Locate the cell with the specified text and output its [X, Y] center coordinate. 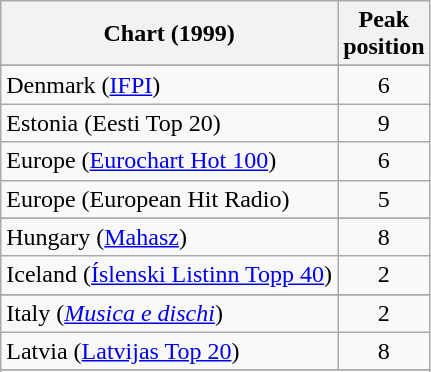
Hungary (Mahasz) [170, 237]
Latvia (Latvijas Top 20) [170, 351]
5 [384, 199]
Europe (European Hit Radio) [170, 199]
Estonia (Eesti Top 20) [170, 123]
Peakposition [384, 34]
Chart (1999) [170, 34]
Italy (Musica e dischi) [170, 313]
Denmark (IFPI) [170, 85]
9 [384, 123]
Europe (Eurochart Hot 100) [170, 161]
Iceland (Íslenski Listinn Topp 40) [170, 275]
